Output the (x, y) coordinate of the center of the cell containing the given text.  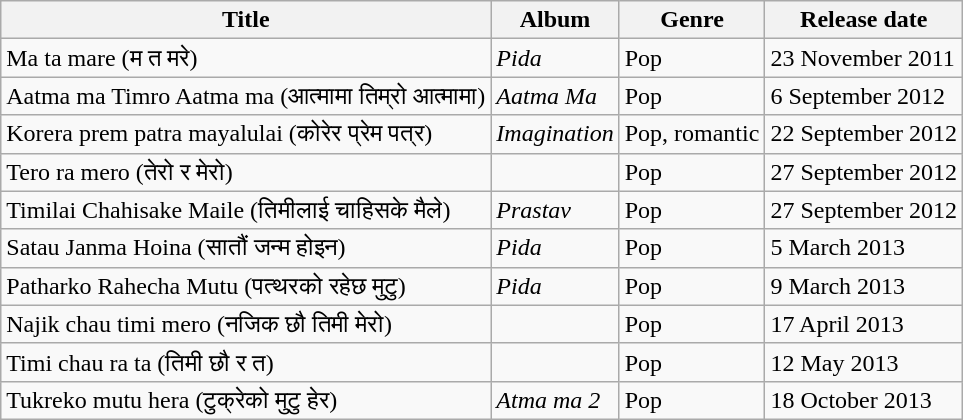
Pop, romantic (692, 134)
Title (246, 20)
Album (555, 20)
23 November 2011 (864, 58)
Patharko Rahecha Mutu (पत्थरको रहेछ मुटु) (246, 286)
Atma ma 2 (555, 400)
Korera prem patra mayalulai (कोरेर प्रेम पत्र) (246, 134)
Aatma ma Timro Aatma ma (आत्मामा तिम्रो आत्मामा) (246, 96)
Release date (864, 20)
Najik chau timi mero (नजिक छौ तिमी मेरो) (246, 324)
Prastav (555, 210)
17 April 2013 (864, 324)
Imagination (555, 134)
Tero ra mero (तेरो र मेरो) (246, 172)
5 March 2013 (864, 248)
12 May 2013 (864, 362)
18 October 2013 (864, 400)
22 September 2012 (864, 134)
9 March 2013 (864, 286)
Genre (692, 20)
6 September 2012 (864, 96)
Ma ta mare (म त मरे) (246, 58)
Satau Janma Hoina (सातौं जन्म होइन) (246, 248)
Tukreko mutu hera (टुक्रेको मुटु हेर) (246, 400)
Aatma Ma (555, 96)
Timilai Chahisake Maile (तिमीलाई चाहिसके मैले) (246, 210)
Timi chau ra ta (तिमी छौ र त) (246, 362)
